Capture the cell that displays the provided text and extract its [x, y] central coordinate. 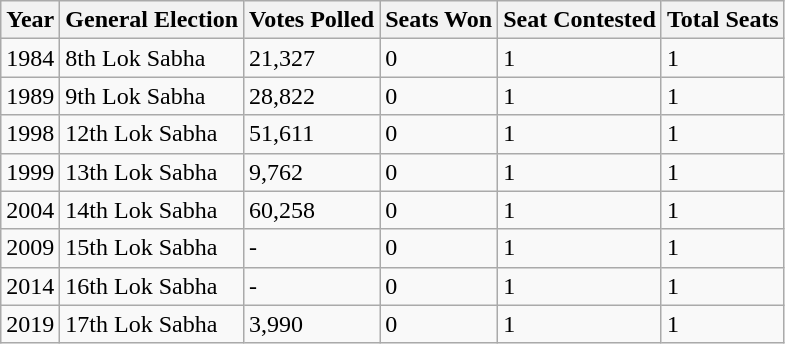
General Election [152, 20]
13th Lok Sabha [152, 172]
1998 [30, 134]
14th Lok Sabha [152, 210]
Year [30, 20]
16th Lok Sabha [152, 286]
2019 [30, 324]
Votes Polled [312, 20]
Total Seats [722, 20]
1984 [30, 58]
12th Lok Sabha [152, 134]
1989 [30, 96]
17th Lok Sabha [152, 324]
3,990 [312, 324]
51,611 [312, 134]
1999 [30, 172]
21,327 [312, 58]
60,258 [312, 210]
2014 [30, 286]
28,822 [312, 96]
8th Lok Sabha [152, 58]
2009 [30, 248]
15th Lok Sabha [152, 248]
9th Lok Sabha [152, 96]
2004 [30, 210]
Seats Won [439, 20]
Seat Contested [580, 20]
9,762 [312, 172]
